Pinpoint the cell where the given text exists, returning its (x, y) midpoint coordinate. 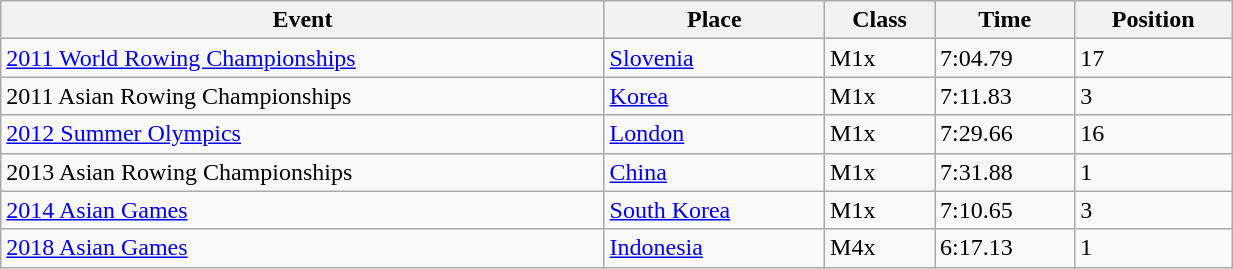
16 (1154, 134)
Event (302, 20)
2012 Summer Olympics (302, 134)
Place (714, 20)
Korea (714, 96)
7:04.79 (1005, 58)
South Korea (714, 210)
17 (1154, 58)
6:17.13 (1005, 248)
Time (1005, 20)
M4x (880, 248)
Slovenia (714, 58)
7:10.65 (1005, 210)
London (714, 134)
7:31.88 (1005, 172)
2018 Asian Games (302, 248)
2014 Asian Games (302, 210)
7:29.66 (1005, 134)
China (714, 172)
2011 World Rowing Championships (302, 58)
Class (880, 20)
7:11.83 (1005, 96)
Position (1154, 20)
Indonesia (714, 248)
2013 Asian Rowing Championships (302, 172)
2011 Asian Rowing Championships (302, 96)
